From the cell containing the given text, extract its center point as [x, y] coordinate. 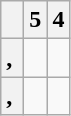
4 [58, 20]
5 [36, 20]
